Search for the cell housing the specified text and yield its [X, Y] center coordinate. 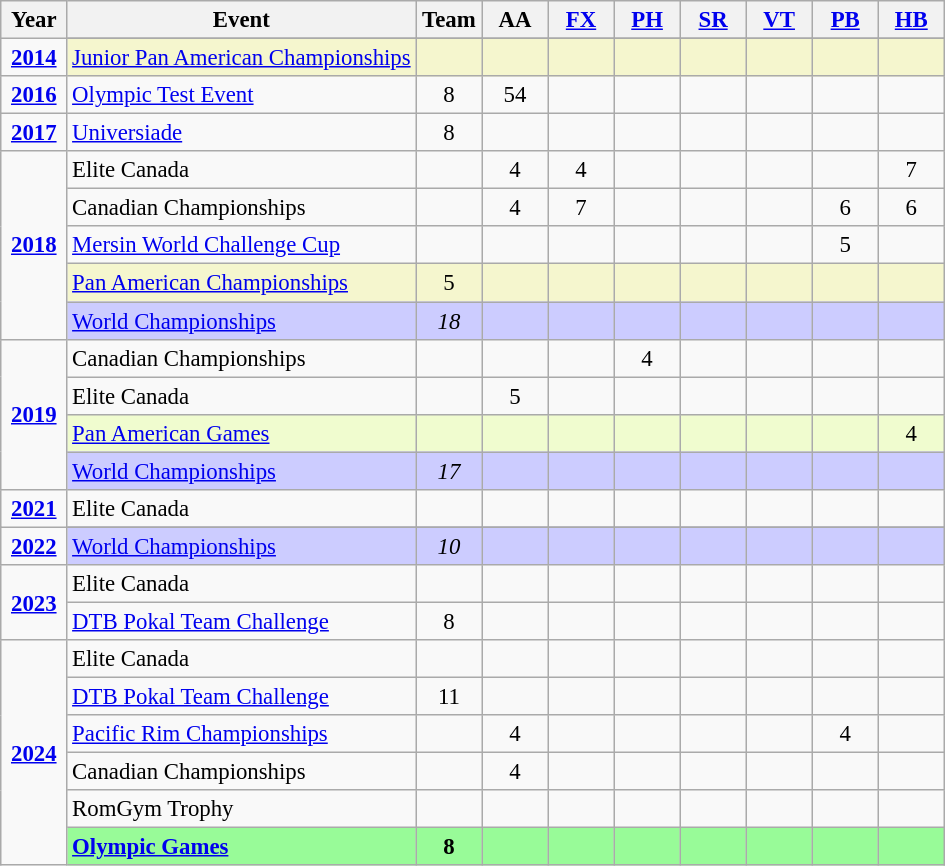
2024 [34, 753]
PH [647, 20]
PB [845, 20]
Event [242, 20]
10 [449, 546]
54 [515, 95]
Olympic Test Event [242, 95]
Pacific Rim Championships [242, 734]
2016 [34, 95]
Pan American Championships [242, 283]
Universiade [242, 133]
RomGym Trophy [242, 809]
Year [34, 20]
FX [581, 20]
HB [911, 20]
Pan American Games [242, 433]
AA [515, 20]
18 [449, 321]
Junior Pan American Championships [242, 58]
2021 [34, 509]
VT [779, 20]
2014 [34, 58]
2023 [34, 602]
Mersin World Challenge Cup [242, 245]
2018 [34, 245]
Team [449, 20]
11 [449, 697]
SR [713, 20]
2017 [34, 133]
2022 [34, 546]
Olympic Games [242, 847]
2019 [34, 414]
17 [449, 471]
